Pinpoint the cell where the given text exists, returning its (x, y) midpoint coordinate. 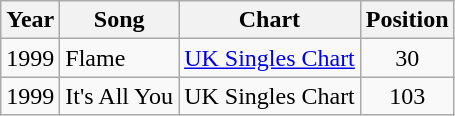
Flame (120, 58)
Chart (270, 20)
30 (407, 58)
It's All You (120, 96)
Position (407, 20)
Song (120, 20)
Year (30, 20)
103 (407, 96)
